Provide the [x, y] coordinate of the cell's center where the given text is located.  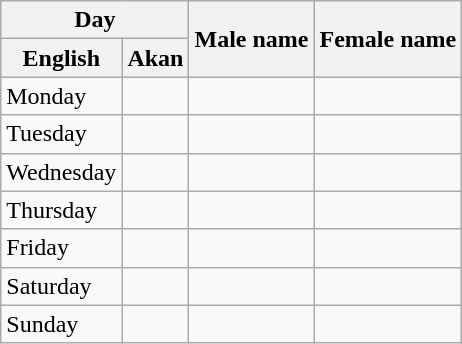
Saturday [62, 286]
Friday [62, 248]
Tuesday [62, 134]
Akan [156, 58]
Female name [388, 39]
Male name [252, 39]
Monday [62, 96]
Wednesday [62, 172]
English [62, 58]
Day [95, 20]
Thursday [62, 210]
Sunday [62, 324]
